Extract the [X, Y] coordinate from the center of the cell holding the provided text.  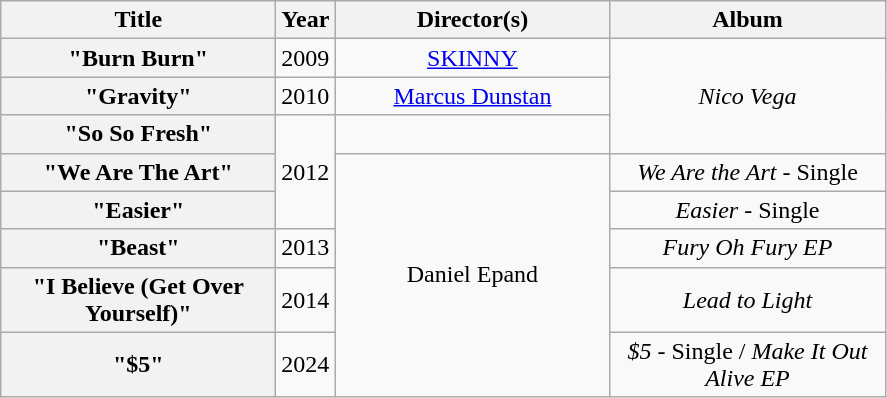
"We Are The Art" [138, 172]
"Easier" [138, 210]
We Are the Art - Single [748, 172]
"$5" [138, 364]
Fury Oh Fury EP [748, 248]
$5 - Single / Make It Out Alive EP [748, 364]
Lead to Light [748, 300]
2009 [306, 58]
2010 [306, 96]
Director(s) [472, 20]
"Beast" [138, 248]
"Burn Burn" [138, 58]
Album [748, 20]
2024 [306, 364]
Nico Vega [748, 96]
Year [306, 20]
2013 [306, 248]
2014 [306, 300]
"Gravity" [138, 96]
SKINNY [472, 58]
Easier - Single [748, 210]
Daniel Epand [472, 275]
Title [138, 20]
Marcus Dunstan [472, 96]
"So So Fresh" [138, 134]
"I Believe (Get Over Yourself)" [138, 300]
2012 [306, 172]
